Locate the cell with the specified text and output its (X, Y) center coordinate. 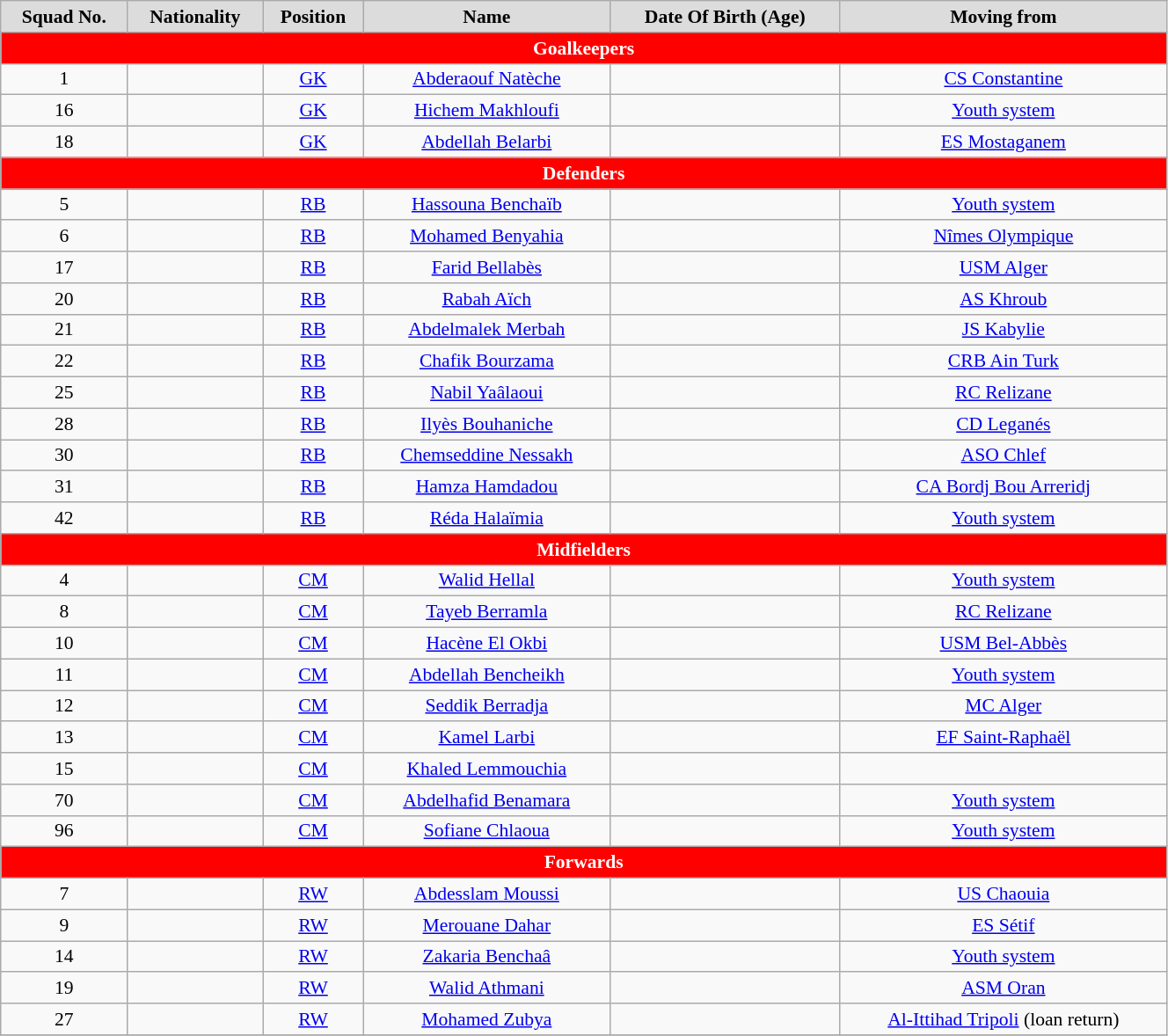
ES Mostaganem (1003, 142)
Sofiane Chlaoua (486, 831)
Réda Halaïmia (486, 518)
11 (64, 675)
Chemseddine Nessakh (486, 456)
CS Constantine (1003, 79)
4 (64, 580)
US Chaouia (1003, 894)
Merouane Dahar (486, 925)
Mohamed Zubya (486, 1019)
ASO Chlef (1003, 456)
20 (64, 299)
96 (64, 831)
Goalkeepers (584, 48)
7 (64, 894)
17 (64, 267)
Hichem Makhloufi (486, 111)
Hacène El Okbi (486, 644)
31 (64, 487)
Midfielders (584, 550)
Hamza Hamdadou (486, 487)
CA Bordj Bou Arreridj (1003, 487)
Hassouna Benchaïb (486, 205)
25 (64, 393)
Walid Athmani (486, 989)
22 (64, 361)
10 (64, 644)
Abdesslam Moussi (486, 894)
Nationality (195, 17)
Name (486, 17)
Seddik Berradja (486, 706)
8 (64, 612)
Forwards (584, 863)
13 (64, 738)
Abdelmalek Merbah (486, 330)
Zakaria Benchaâ (486, 957)
Tayeb Berramla (486, 612)
Moving from (1003, 17)
ASM Oran (1003, 989)
27 (64, 1019)
CD Leganés (1003, 424)
Abdellah Bencheikh (486, 675)
Kamel Larbi (486, 738)
Ilyès Bouhaniche (486, 424)
Abdelhafid Benamara (486, 800)
Defenders (584, 173)
AS Khroub (1003, 299)
5 (64, 205)
USM Bel-Abbès (1003, 644)
Position (313, 17)
28 (64, 424)
USM Alger (1003, 267)
Farid Bellabès (486, 267)
Date Of Birth (Age) (725, 17)
Chafik Bourzama (486, 361)
Walid Hellal (486, 580)
Abdellah Belarbi (486, 142)
14 (64, 957)
42 (64, 518)
1 (64, 79)
15 (64, 769)
Squad No. (64, 17)
Khaled Lemmouchia (486, 769)
18 (64, 142)
6 (64, 237)
Al-Ittihad Tripoli (loan return) (1003, 1019)
21 (64, 330)
Abderaouf Natèche (486, 79)
Nabil Yaâlaoui (486, 393)
30 (64, 456)
Nîmes Olympique (1003, 237)
Rabah Aïch (486, 299)
EF Saint-Raphaël (1003, 738)
CRB Ain Turk (1003, 361)
70 (64, 800)
19 (64, 989)
MC Alger (1003, 706)
JS Kabylie (1003, 330)
9 (64, 925)
16 (64, 111)
Mohamed Benyahia (486, 237)
12 (64, 706)
ES Sétif (1003, 925)
